Determine the [X, Y] coordinate at the center of the cell enclosing the given text.  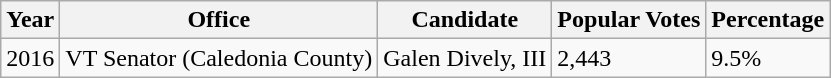
2,443 [629, 58]
Galen Dively, III [465, 58]
Office [219, 20]
VT Senator (Caledonia County) [219, 58]
Percentage [768, 20]
Candidate [465, 20]
Year [30, 20]
9.5% [768, 58]
Popular Votes [629, 20]
2016 [30, 58]
